Return (x, y) of the center of cell containing provided text 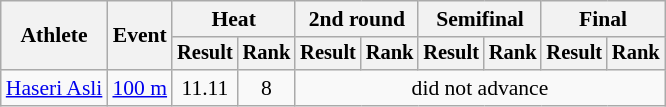
Semifinal (480, 19)
11.11 (205, 88)
2nd round (356, 19)
Athlete (54, 36)
did not advance (480, 88)
Heat (234, 19)
Final (602, 19)
8 (267, 88)
Event (140, 36)
100 m (140, 88)
Haseri Asli (54, 88)
